Determine the (x, y) coordinate at the center of the cell enclosing the given text.  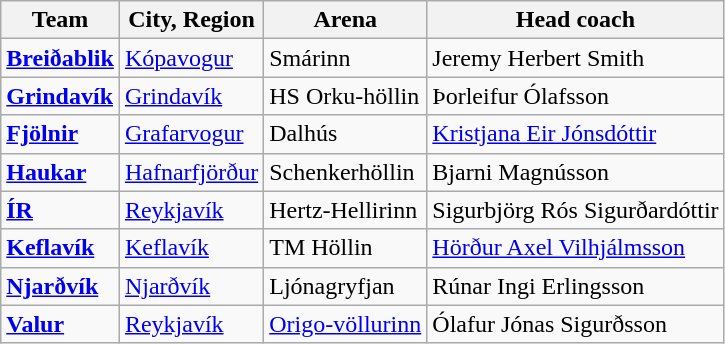
Rúnar Ingi Erlingsson (576, 286)
Bjarni Magnússon (576, 172)
Hertz-Hellirinn (346, 210)
Fjölnir (60, 134)
Hörður Axel Vilhjálmsson (576, 248)
Sigurbjörg Rós Sigurðardóttir (576, 210)
Jeremy Herbert Smith (576, 58)
Valur (60, 324)
Team (60, 20)
Kristjana Eir Jónsdóttir (576, 134)
HS Orku-höllin (346, 96)
Kópavogur (191, 58)
City, Region (191, 20)
Haukar (60, 172)
Origo-völlurinn (346, 324)
Grafarvogur (191, 134)
Head coach (576, 20)
ÍR (60, 210)
Þorleifur Ólafsson (576, 96)
Dalhús (346, 134)
TM Höllin (346, 248)
Ljónagryfjan (346, 286)
Hafnarfjörður (191, 172)
Ólafur Jónas Sigurðsson (576, 324)
Smárinn (346, 58)
Schenkerhöllin (346, 172)
Breiðablik (60, 58)
Arena (346, 20)
